From the cell containing the given text, extract its center point as (X, Y) coordinate. 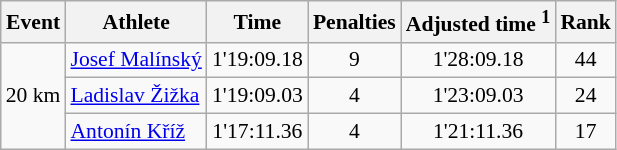
9 (354, 60)
Event (34, 22)
24 (586, 96)
1'17:11.36 (258, 132)
Josef Malínský (136, 60)
20 km (34, 96)
Athlete (136, 22)
1'28:09.18 (478, 60)
17 (586, 132)
Time (258, 22)
1'21:11.36 (478, 132)
44 (586, 60)
1'23:09.03 (478, 96)
Antonín Kříž (136, 132)
1'19:09.03 (258, 96)
Penalties (354, 22)
Adjusted time 1 (478, 22)
Rank (586, 22)
Ladislav Žižka (136, 96)
1'19:09.18 (258, 60)
